Provide the [X, Y] coordinate of the cell's center where the given text is located.  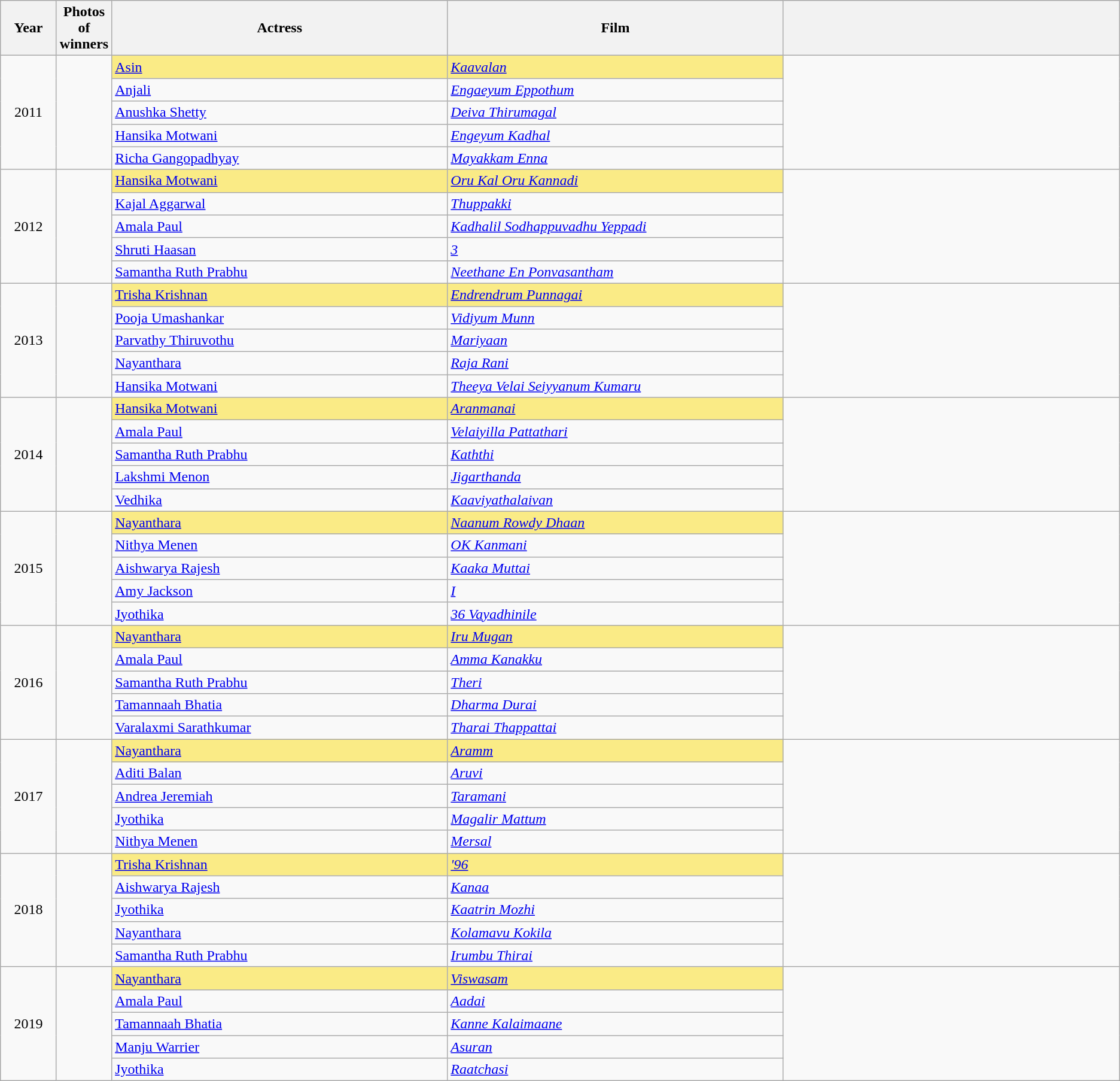
Manju Warrier [280, 1047]
Oru Kal Oru Kannadi [615, 181]
Mayakkam Enna [615, 158]
Amma Kanakku [615, 659]
2018 [29, 910]
Kolamavu Kokila [615, 933]
Year [29, 28]
Tharai Thappattai [615, 728]
Theeya Velai Seiyyanum Kumaru [615, 386]
Engeyum Kadhal [615, 135]
Neethane En Ponvasantham [615, 272]
Kaatrin Mozhi [615, 910]
2012 [29, 226]
Anjali [280, 90]
Shruti Haasan [280, 249]
2016 [29, 682]
Endrendrum Punnagai [615, 294]
Naanum Rowdy Dhaan [615, 523]
Andrea Jeremiah [280, 796]
Varalaxmi Sarathkumar [280, 728]
Aruvi [615, 773]
Aditi Balan [280, 773]
Actress [280, 28]
Raatchasi [615, 1070]
2017 [29, 796]
36 Vayadhinile [615, 614]
Lakshmi Menon [280, 477]
Asuran [615, 1047]
Anushka Shetty [280, 113]
Kanne Kalaimaane [615, 1024]
Kaaka Muttai [615, 568]
2019 [29, 1024]
Iru Mugan [615, 636]
Mariyaan [615, 341]
OK Kanmani [615, 545]
Raja Rani [615, 363]
Kajal Aggarwal [280, 204]
Vedhika [280, 500]
2013 [29, 340]
Deiva Thirumagal [615, 113]
Jigarthanda [615, 477]
Asin [280, 67]
2014 [29, 454]
Aranmanai [615, 409]
Pooja Umashankar [280, 318]
Kaththi [615, 454]
Kaaviyathalaivan [615, 500]
Kaavalan [615, 67]
Photos of winners [84, 28]
Amy Jackson [280, 591]
Aramm [615, 751]
Magalir Mattum [615, 819]
Mersal [615, 842]
Kadhalil Sodhappuvadhu Yeppadi [615, 226]
Taramani [615, 796]
Kanaa [615, 887]
Vidiyum Munn [615, 318]
Thuppakki [615, 204]
Parvathy Thiruvothu [280, 341]
3 [615, 249]
Theri [615, 682]
Viswasam [615, 978]
'96 [615, 864]
Richa Gangopadhyay [280, 158]
Velaiyilla Pattathari [615, 432]
Dharma Durai [615, 705]
Irumbu Thirai [615, 955]
Aadai [615, 1001]
2011 [29, 113]
2015 [29, 568]
Film [615, 28]
I [615, 591]
Engaeyum Eppothum [615, 90]
